Capture the cell that displays the provided text and extract its [x, y] central coordinate. 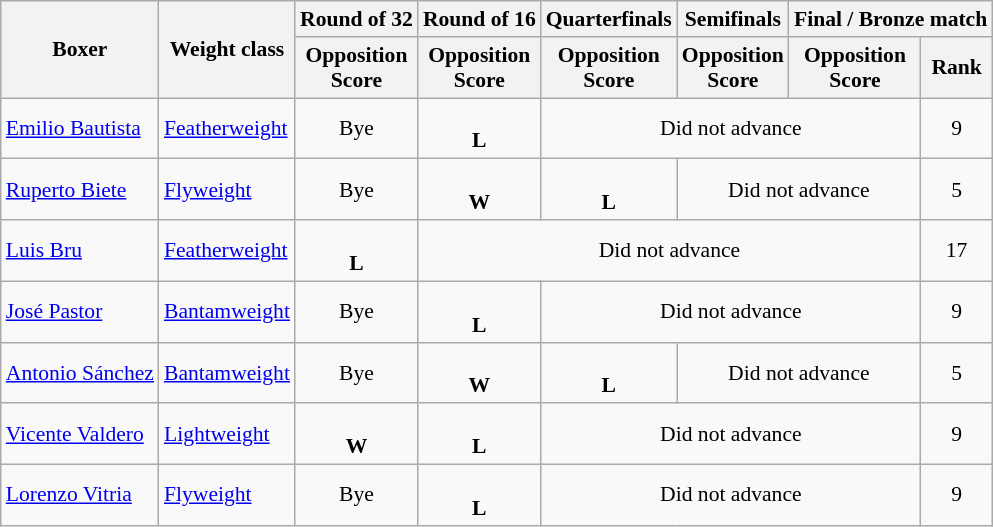
Quarterfinals [609, 19]
Ruperto Biete [80, 190]
Vicente Valdero [80, 434]
Lorenzo Vitria [80, 496]
Rank [956, 68]
Final / Bronze match [890, 19]
Boxer [80, 50]
Weight class [227, 50]
Semifinals [733, 19]
José Pastor [80, 312]
Luis Bru [80, 250]
17 [956, 250]
Round of 16 [480, 19]
Antonio Sánchez [80, 372]
Emilio Bautista [80, 128]
Lightweight [227, 434]
Round of 32 [356, 19]
